Extract the (x, y) coordinate from the center of the cell holding the provided text.  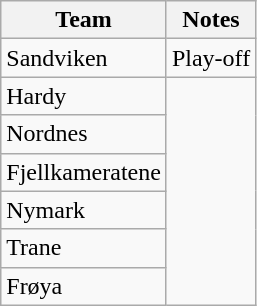
Frøya (84, 286)
Notes (210, 20)
Sandviken (84, 58)
Team (84, 20)
Nordnes (84, 134)
Fjellkameratene (84, 172)
Trane (84, 248)
Hardy (84, 96)
Nymark (84, 210)
Play-off (210, 58)
